Capture the cell that displays the provided text and extract its (X, Y) central coordinate. 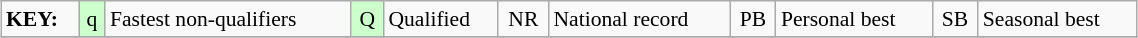
Q (367, 19)
Qualified (440, 19)
q (92, 19)
Seasonal best (1058, 19)
National record (639, 19)
PB (753, 19)
KEY: (40, 19)
Fastest non-qualifiers (228, 19)
NR (523, 19)
Personal best (854, 19)
SB (955, 19)
